Scan for the cell matching the given text and deliver its (X, Y) coordinate at center. 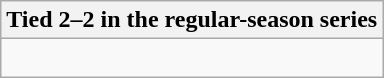
Tied 2–2 in the regular-season series (192, 20)
